For the text-containing cell, return its midpoint in [X, Y] coordinate format. 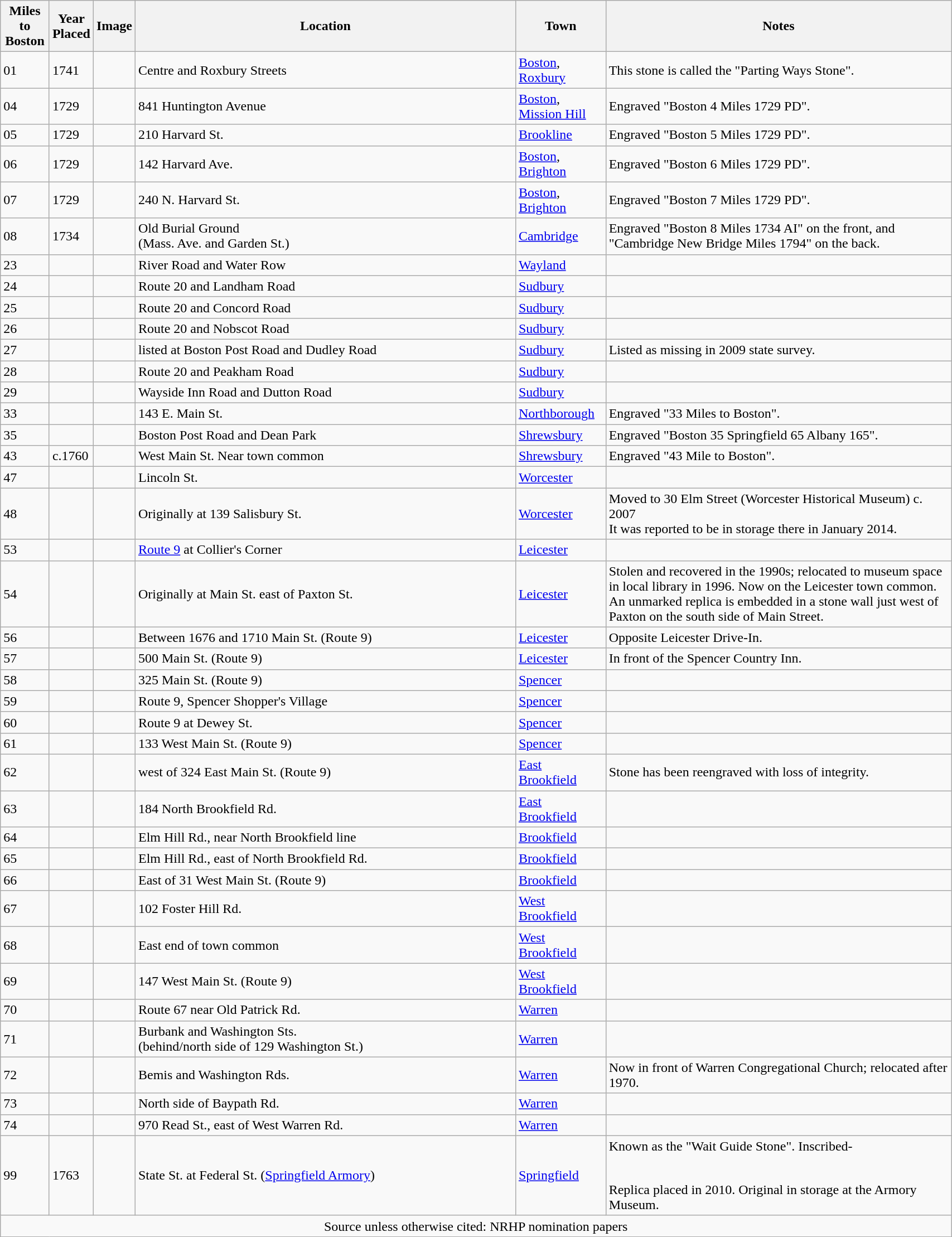
Source unless otherwise cited: NRHP nomination papers [476, 1226]
56 [25, 637]
Bemis and Washington Rds. [325, 1075]
Lincoln St. [325, 477]
Engraved "Boston 4 Miles 1729 PD". [779, 106]
48 [25, 514]
47 [25, 477]
Burbank and Washington Sts.(behind/north side of 129 Washington St.) [325, 1038]
23 [25, 265]
54 [25, 593]
102 Foster Hill Rd. [325, 909]
Boston, Roxbury [560, 70]
147 West Main St. (Route 9) [325, 982]
28 [25, 371]
Engraved "33 Miles to Boston". [779, 414]
Elm Hill Rd., near North Brookfield line [325, 838]
60 [25, 722]
Route 9 at Dewey St. [325, 722]
Moved to 30 Elm Street (Worcester Historical Museum) c. 2007 It was reported to be in storage there in January 2014. [779, 514]
70 [25, 1010]
65 [25, 859]
Wayland [560, 265]
River Road and Water Row [325, 265]
c.1760 [71, 456]
62 [25, 772]
Town [560, 26]
210 Harvard St. [325, 135]
Engraved "Boston 7 Miles 1729 PD". [779, 200]
Engraved "Boston 8 Miles 1734 AI" on the front, and "Cambridge New Bridge Miles 1794" on the back. [779, 236]
01 [25, 70]
Springfield [560, 1176]
Route 67 near Old Patrick Rd. [325, 1010]
East of 31 West Main St. (Route 9) [325, 880]
Location [325, 26]
Between 1676 and 1710 Main St. (Route 9) [325, 637]
Northborough [560, 414]
Cambridge [560, 236]
In front of the Spencer Country Inn. [779, 659]
Engraved "Boston 35 Springfield 65 Albany 165". [779, 435]
Listed as missing in 2009 state survey. [779, 350]
State St. at Federal St. (Springfield Armory) [325, 1176]
East end of town common [325, 945]
Engraved "43 Mile to Boston". [779, 456]
67 [25, 909]
58 [25, 680]
Notes [779, 26]
57 [25, 659]
Milesto Boston [25, 26]
Brookline [560, 135]
07 [25, 200]
Route 20 and Concord Road [325, 307]
63 [25, 809]
69 [25, 982]
71 [25, 1038]
1741 [71, 70]
05 [25, 135]
133 West Main St. (Route 9) [325, 743]
Originally at Main St. east of Paxton St. [325, 593]
West Main St. Near town common [325, 456]
Route 9 at Collier's Corner [325, 550]
Image [114, 26]
Elm Hill Rd., east of North Brookfield Rd. [325, 859]
Known as the "Wait Guide Stone". Inscribed-Replica placed in 2010. Original in storage at the Armory Museum. [779, 1176]
listed at Boston Post Road and Dudley Road [325, 350]
1734 [71, 236]
53 [25, 550]
240 N. Harvard St. [325, 200]
61 [25, 743]
500 Main St. (Route 9) [325, 659]
Route 20 and Peakham Road [325, 371]
04 [25, 106]
841 Huntington Avenue [325, 106]
Opposite Leicester Drive-In. [779, 637]
Old Burial Ground(Mass. Ave. and Garden St.) [325, 236]
YearPlaced [71, 26]
This stone is called the "Parting Ways Stone". [779, 70]
Stone has been reengraved with loss of integrity. [779, 772]
99 [25, 1176]
68 [25, 945]
970 Read St., east of West Warren Rd. [325, 1125]
64 [25, 838]
66 [25, 880]
North side of Baypath Rd. [325, 1104]
Route 20 and Nobscot Road [325, 328]
29 [25, 393]
west of 324 East Main St. (Route 9) [325, 772]
27 [25, 350]
Wayside Inn Road and Dutton Road [325, 393]
184 North Brookfield Rd. [325, 809]
Route 20 and Landham Road [325, 286]
72 [25, 1075]
Engraved "Boston 5 Miles 1729 PD". [779, 135]
43 [25, 456]
08 [25, 236]
Originally at 139 Salisbury St. [325, 514]
06 [25, 164]
Engraved "Boston 6 Miles 1729 PD". [779, 164]
74 [25, 1125]
Now in front of Warren Congregational Church; relocated after 1970. [779, 1075]
33 [25, 414]
Route 9, Spencer Shopper's Village [325, 701]
325 Main St. (Route 9) [325, 680]
26 [25, 328]
Boston, Mission Hill [560, 106]
Centre and Roxbury Streets [325, 70]
24 [25, 286]
1763 [71, 1176]
73 [25, 1104]
35 [25, 435]
142 Harvard Ave. [325, 164]
143 E. Main St. [325, 414]
Boston Post Road and Dean Park [325, 435]
25 [25, 307]
59 [25, 701]
